Determine the [x, y] coordinate at the center of the cell enclosing the given text.  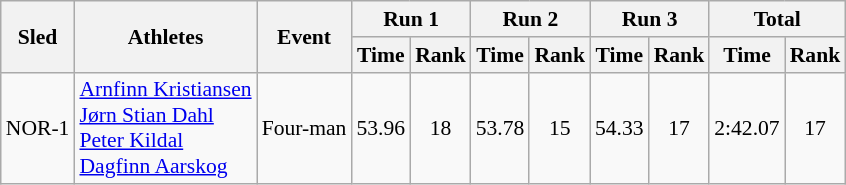
Event [304, 36]
Sled [38, 36]
Run 3 [650, 19]
NOR-1 [38, 128]
18 [440, 128]
53.78 [500, 128]
Arnfinn KristiansenJørn Stian DahlPeter KildalDagfinn Aarskog [165, 128]
53.96 [380, 128]
Run 2 [530, 19]
15 [560, 128]
2:42.07 [746, 128]
Run 1 [410, 19]
Four-man [304, 128]
54.33 [620, 128]
Athletes [165, 36]
Total [777, 19]
